Return (x, y) of the center of cell containing provided text 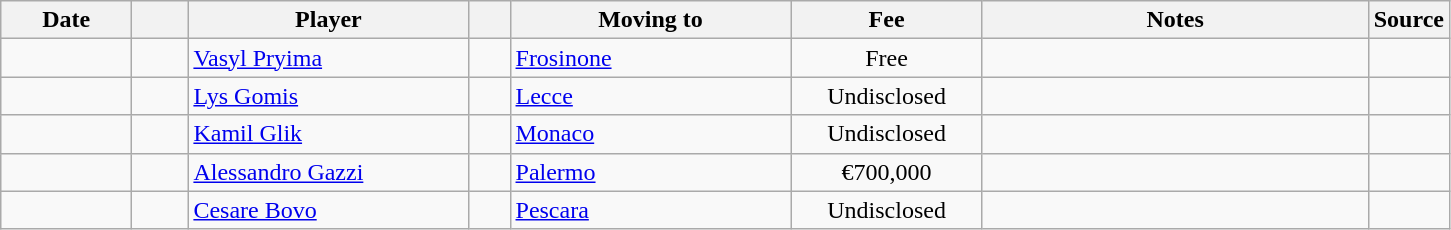
Free (886, 58)
Player (328, 20)
Fee (886, 20)
Vasyl Pryima (328, 58)
Monaco (650, 134)
Palermo (650, 172)
Cesare Bovo (328, 210)
Lys Gomis (328, 96)
Alessandro Gazzi (328, 172)
Notes (1175, 20)
Moving to (650, 20)
Frosinone (650, 58)
Kamil Glik (328, 134)
Source (1408, 20)
Date (66, 20)
Lecce (650, 96)
Pescara (650, 210)
€700,000 (886, 172)
